Extract the (x, y) coordinate from the center of the cell holding the provided text.  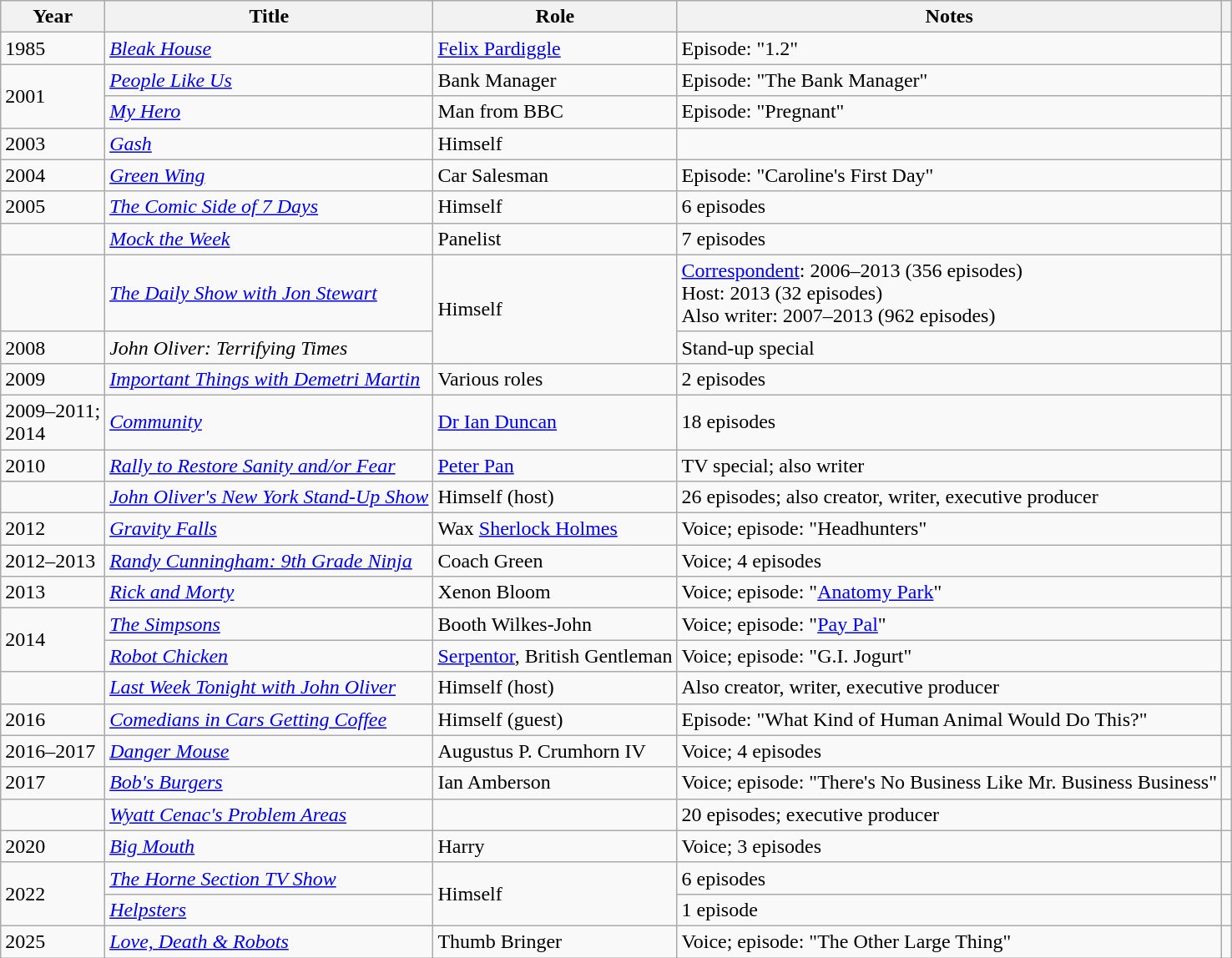
Stand-up special (949, 347)
20 episodes; executive producer (949, 814)
The Horne Section TV Show (269, 878)
2016 (53, 719)
Green Wing (269, 175)
2014 (53, 640)
Dr Ian Duncan (555, 422)
Bleak House (269, 48)
Last Week Tonight with John Oliver (269, 688)
Voice; episode: "Anatomy Park" (949, 592)
Role (555, 17)
26 episodes; also creator, writer, executive producer (949, 497)
2001 (53, 96)
2008 (53, 347)
Gash (269, 144)
Episode: "What Kind of Human Animal Would Do This?" (949, 719)
Episode: "Pregnant" (949, 112)
Mock the Week (269, 239)
2025 (53, 941)
Title (269, 17)
2003 (53, 144)
Year (53, 17)
Wax Sherlock Holmes (555, 529)
18 episodes (949, 422)
Rick and Morty (269, 592)
Community (269, 422)
Voice; episode: "The Other Large Thing" (949, 941)
John Oliver: Terrifying Times (269, 347)
2004 (53, 175)
Coach Green (555, 561)
Augustus P. Crumhorn IV (555, 751)
2020 (53, 846)
Comedians in Cars Getting Coffee (269, 719)
Various roles (555, 379)
2010 (53, 465)
Panelist (555, 239)
2005 (53, 207)
Notes (949, 17)
John Oliver's New York Stand-Up Show (269, 497)
My Hero (269, 112)
Also creator, writer, executive producer (949, 688)
Car Salesman (555, 175)
1985 (53, 48)
Voice; episode: "G.I. Jogurt" (949, 656)
Bob's Burgers (269, 783)
Episode: "1.2" (949, 48)
Danger Mouse (269, 751)
Helpsters (269, 910)
Serpentor, British Gentleman (555, 656)
Xenon Bloom (555, 592)
Robot Chicken (269, 656)
2 episodes (949, 379)
Gravity Falls (269, 529)
Episode: "Caroline's First Day" (949, 175)
2009 (53, 379)
Voice; 3 episodes (949, 846)
Big Mouth (269, 846)
Man from BBC (555, 112)
2012 (53, 529)
People Like Us (269, 80)
Ian Amberson (555, 783)
1 episode (949, 910)
Voice; episode: "There's No Business Like Mr. Business Business" (949, 783)
Harry (555, 846)
Felix Pardiggle (555, 48)
Voice; episode: "Headhunters" (949, 529)
Important Things with Demetri Martin (269, 379)
2017 (53, 783)
Randy Cunningham: 9th Grade Ninja (269, 561)
Wyatt Cenac's Problem Areas (269, 814)
The Comic Side of 7 Days (269, 207)
Thumb Bringer (555, 941)
The Daily Show with Jon Stewart (269, 293)
2022 (53, 894)
TV special; also writer (949, 465)
The Simpsons (269, 624)
Love, Death & Robots (269, 941)
2009–2011; 2014 (53, 422)
Himself (guest) (555, 719)
Voice; episode: "Pay Pal" (949, 624)
Booth Wilkes-John (555, 624)
2012–2013 (53, 561)
Rally to Restore Sanity and/or Fear (269, 465)
Peter Pan (555, 465)
Correspondent: 2006–2013 (356 episodes)Host: 2013 (32 episodes)Also writer: 2007–2013 (962 episodes) (949, 293)
7 episodes (949, 239)
2013 (53, 592)
Bank Manager (555, 80)
2016–2017 (53, 751)
Episode: "The Bank Manager" (949, 80)
